Find where the given text appears and provide that cell's center as [x, y] coordinate. 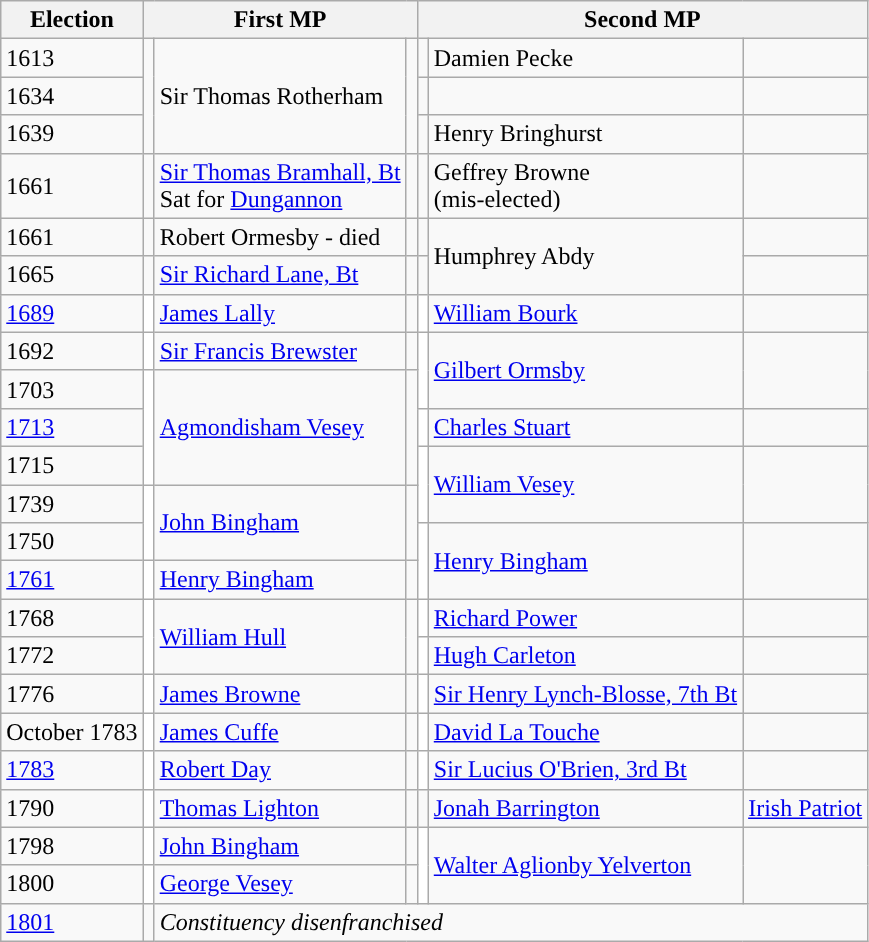
1739 [72, 503]
Jonah Barrington [585, 808]
James Lally [280, 313]
1798 [72, 846]
1703 [72, 389]
Irish Patriot [806, 808]
William Hull [280, 637]
Sir Henry Lynch-Blosse, 7th Bt [585, 694]
Richard Power [585, 618]
1613 [72, 58]
Robert Ormesby - died [280, 237]
Robert Day [280, 770]
Election [72, 20]
David La Touche [585, 732]
1801 [72, 922]
1776 [72, 694]
Damien Pecke [585, 58]
1790 [72, 808]
Thomas Lighton [280, 808]
1750 [72, 542]
Sir Francis Brewster [280, 351]
Sir Thomas Bramhall, BtSat for Dungannon [280, 186]
Geffrey Browne(mis-elected) [585, 186]
Sir Thomas Rotherham [280, 96]
1713 [72, 427]
William Bourk [585, 313]
James Cuffe [280, 732]
1761 [72, 580]
Agmondisham Vesey [280, 427]
1715 [72, 465]
Humphrey Abdy [585, 256]
1772 [72, 656]
October 1783 [72, 732]
First MP [280, 20]
1768 [72, 618]
1639 [72, 134]
1800 [72, 884]
Walter Aglionby Yelverton [585, 865]
George Vesey [280, 884]
1689 [72, 313]
William Vesey [585, 484]
Hugh Carleton [585, 656]
Charles Stuart [585, 427]
1634 [72, 96]
James Browne [280, 694]
1783 [72, 770]
Constituency disenfranchised [511, 922]
1692 [72, 351]
Sir Richard Lane, Bt [280, 275]
1665 [72, 275]
Second MP [642, 20]
Sir Lucius O'Brien, 3rd Bt [585, 770]
Gilbert Ormsby [585, 370]
Henry Bringhurst [585, 134]
